Search for the cell housing the specified text and yield its (x, y) center coordinate. 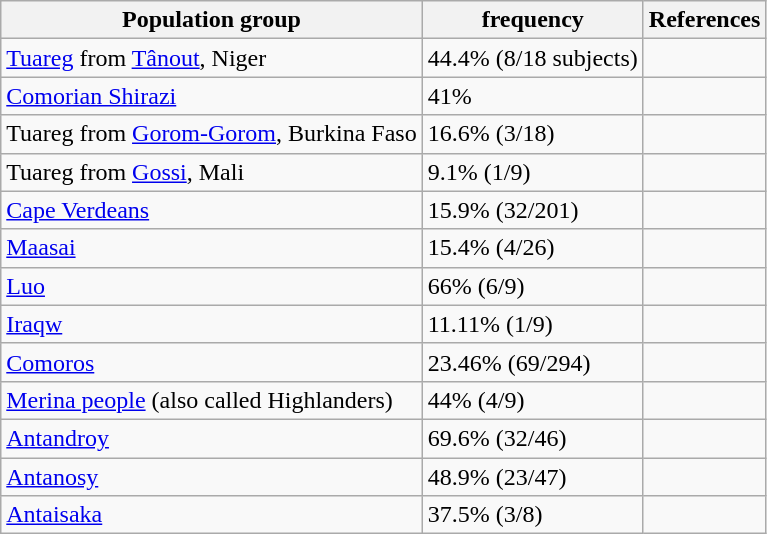
15.9% (32/201) (532, 210)
Merina people (also called Highlanders) (212, 400)
66% (6/9) (532, 286)
23.46% (69/294) (532, 362)
Antandroy (212, 438)
frequency (532, 20)
Population group (212, 20)
44.4% (8/18 subjects) (532, 58)
Tuareg from Tânout, Niger (212, 58)
44% (4/9) (532, 400)
Antaisaka (212, 515)
16.6% (3/18) (532, 134)
41% (532, 96)
Tuareg from Gossi, Mali (212, 172)
Luo (212, 286)
48.9% (23/47) (532, 477)
Maasai (212, 248)
Antanosy (212, 477)
Iraqw (212, 324)
9.1% (1/9) (532, 172)
Cape Verdeans (212, 210)
15.4% (4/26) (532, 248)
Comorian Shirazi (212, 96)
69.6% (32/46) (532, 438)
References (704, 20)
Comoros (212, 362)
37.5% (3/8) (532, 515)
11.11% (1/9) (532, 324)
Tuareg from Gorom-Gorom, Burkina Faso (212, 134)
